For the text-containing cell, return its midpoint in [x, y] coordinate format. 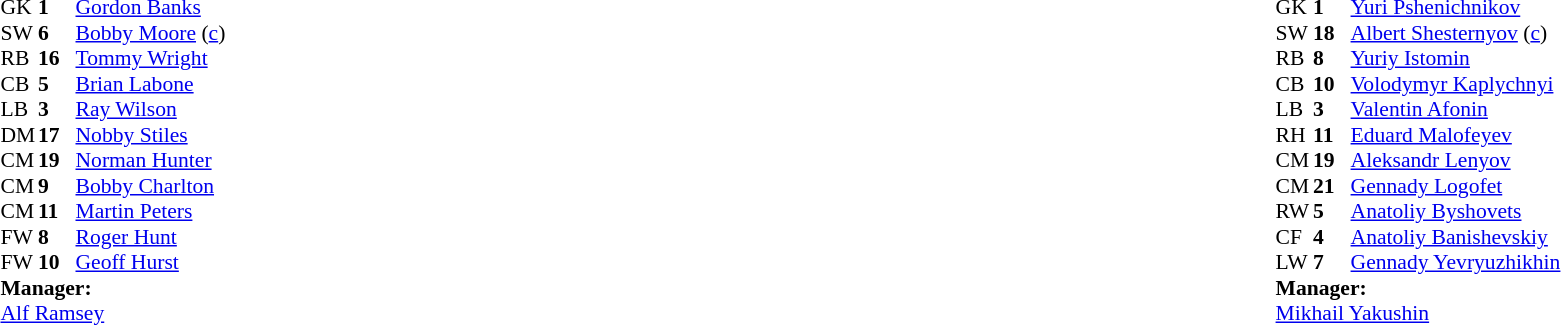
Volodymyr Kaplychnyi [1456, 84]
Martin Peters [151, 211]
Gennady Yevryuzhikhin [1456, 263]
7 [1332, 263]
Eduard Malofeyev [1456, 135]
Tommy Wright [151, 59]
21 [1332, 186]
Ray Wilson [151, 109]
Nobby Stiles [151, 135]
Norman Hunter [151, 161]
18 [1332, 33]
Aleksandr Lenyov [1456, 161]
4 [1332, 237]
Gennady Logofet [1456, 186]
RW [1295, 211]
RH [1295, 135]
6 [57, 33]
Roger Hunt [151, 237]
17 [57, 135]
Geoff Hurst [151, 263]
16 [57, 59]
Brian Labone [151, 84]
Anatoliy Byshovets [1456, 211]
Bobby Moore (c) [151, 33]
LW [1295, 263]
Yuriy Istomin [1456, 59]
Albert Shesternyov (c) [1456, 33]
CF [1295, 237]
DM [19, 135]
Anatoliy Banishevskiy [1456, 237]
9 [57, 186]
Bobby Charlton [151, 186]
Valentin Afonin [1456, 109]
